Scan for the cell matching the given text and deliver its (x, y) coordinate at center. 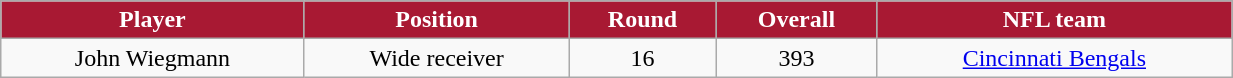
Overall (796, 20)
John Wiegmann (152, 58)
Cincinnati Bengals (1054, 58)
Round (642, 20)
16 (642, 58)
Player (152, 20)
393 (796, 58)
NFL team (1054, 20)
Position (436, 20)
Wide receiver (436, 58)
